Return [X, Y] of the center of cell containing provided text 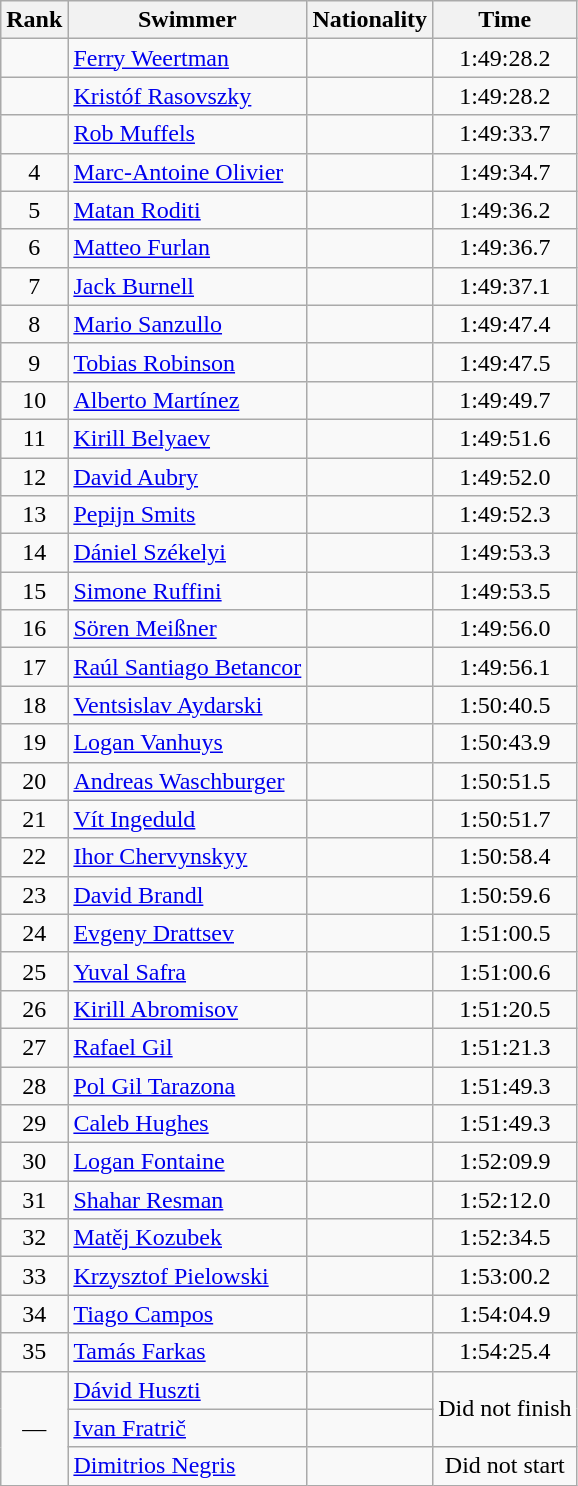
Swimmer [188, 20]
1:49:33.7 [505, 134]
1:53:00.2 [505, 1276]
1:51:21.3 [505, 1047]
Did not start [505, 1466]
Andreas Waschburger [188, 781]
1:52:34.5 [505, 1238]
1:49:56.1 [505, 667]
1:49:56.0 [505, 629]
Time [505, 20]
Kirill Abromisov [188, 1009]
Yuval Safra [188, 971]
Sören Meißner [188, 629]
— [34, 1428]
1:49:52.3 [505, 515]
Nationality [370, 20]
7 [34, 286]
34 [34, 1314]
Jack Burnell [188, 286]
1:49:53.3 [505, 553]
Matan Roditi [188, 210]
18 [34, 705]
10 [34, 400]
1:52:09.9 [505, 1162]
Logan Fontaine [188, 1162]
23 [34, 895]
19 [34, 743]
Did not finish [505, 1409]
Dimitrios Negris [188, 1466]
1:52:12.0 [505, 1200]
9 [34, 362]
1:49:37.1 [505, 286]
1:54:04.9 [505, 1314]
Caleb Hughes [188, 1124]
1:50:51.7 [505, 819]
13 [34, 515]
8 [34, 324]
26 [34, 1009]
Marc-Antoine Olivier [188, 172]
Ferry Weertman [188, 58]
1:50:43.9 [505, 743]
1:49:36.2 [505, 210]
Kristóf Rasovszky [188, 96]
1:49:36.7 [505, 248]
25 [34, 971]
1:50:59.6 [505, 895]
Logan Vanhuys [188, 743]
Alberto Martínez [188, 400]
29 [34, 1124]
31 [34, 1200]
Matteo Furlan [188, 248]
Shahar Resman [188, 1200]
32 [34, 1238]
Tamás Farkas [188, 1352]
Pol Gil Tarazona [188, 1085]
Vít Ingeduld [188, 819]
1:49:34.7 [505, 172]
22 [34, 857]
11 [34, 438]
1:51:20.5 [505, 1009]
1:50:58.4 [505, 857]
Rafael Gil [188, 1047]
Rank [34, 20]
Simone Ruffini [188, 591]
Krzysztof Pielowski [188, 1276]
1:49:52.0 [505, 477]
1:51:00.6 [505, 971]
1:54:25.4 [505, 1352]
1:49:53.5 [505, 591]
24 [34, 933]
12 [34, 477]
1:49:47.4 [505, 324]
6 [34, 248]
21 [34, 819]
Ihor Chervynskyy [188, 857]
5 [34, 210]
Evgeny Drattsev [188, 933]
27 [34, 1047]
14 [34, 553]
Rob Muffels [188, 134]
1:50:51.5 [505, 781]
30 [34, 1162]
28 [34, 1085]
4 [34, 172]
20 [34, 781]
17 [34, 667]
1:49:51.6 [505, 438]
1:50:40.5 [505, 705]
1:49:49.7 [505, 400]
David Aubry [188, 477]
David Brandl [188, 895]
1:51:00.5 [505, 933]
Kirill Belyaev [188, 438]
33 [34, 1276]
35 [34, 1352]
Ventsislav Aydarski [188, 705]
16 [34, 629]
Pepijn Smits [188, 515]
Mario Sanzullo [188, 324]
Dániel Székelyi [188, 553]
Tiago Campos [188, 1314]
1:49:47.5 [505, 362]
Ivan Fratrič [188, 1428]
Raúl Santiago Betancor [188, 667]
15 [34, 591]
Dávid Huszti [188, 1390]
Tobias Robinson [188, 362]
Matěj Kozubek [188, 1238]
